For the text-containing cell, return its midpoint in [x, y] coordinate format. 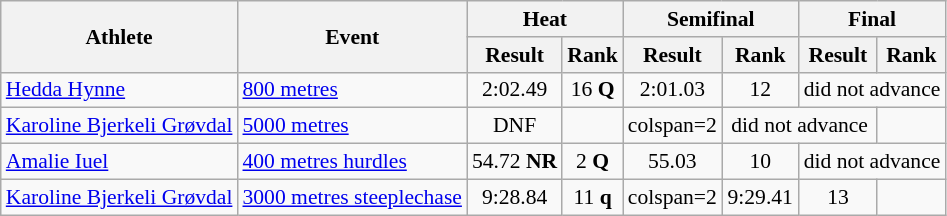
5000 metres [352, 126]
Heat [545, 19]
DNF [514, 126]
9:29.41 [760, 197]
13 [838, 197]
16 Q [592, 90]
800 metres [352, 90]
400 metres hurdles [352, 162]
12 [760, 90]
55.03 [672, 162]
Semifinal [711, 19]
2 Q [592, 162]
2:02.49 [514, 90]
Hedda Hynne [120, 90]
10 [760, 162]
Event [352, 36]
2:01.03 [672, 90]
3000 metres steeplechase [352, 197]
Athlete [120, 36]
Final [872, 19]
54.72 NR [514, 162]
11 q [592, 197]
Amalie Iuel [120, 162]
9:28.84 [514, 197]
